Provide the (x, y) coordinate of the cell's center where the given text is located.  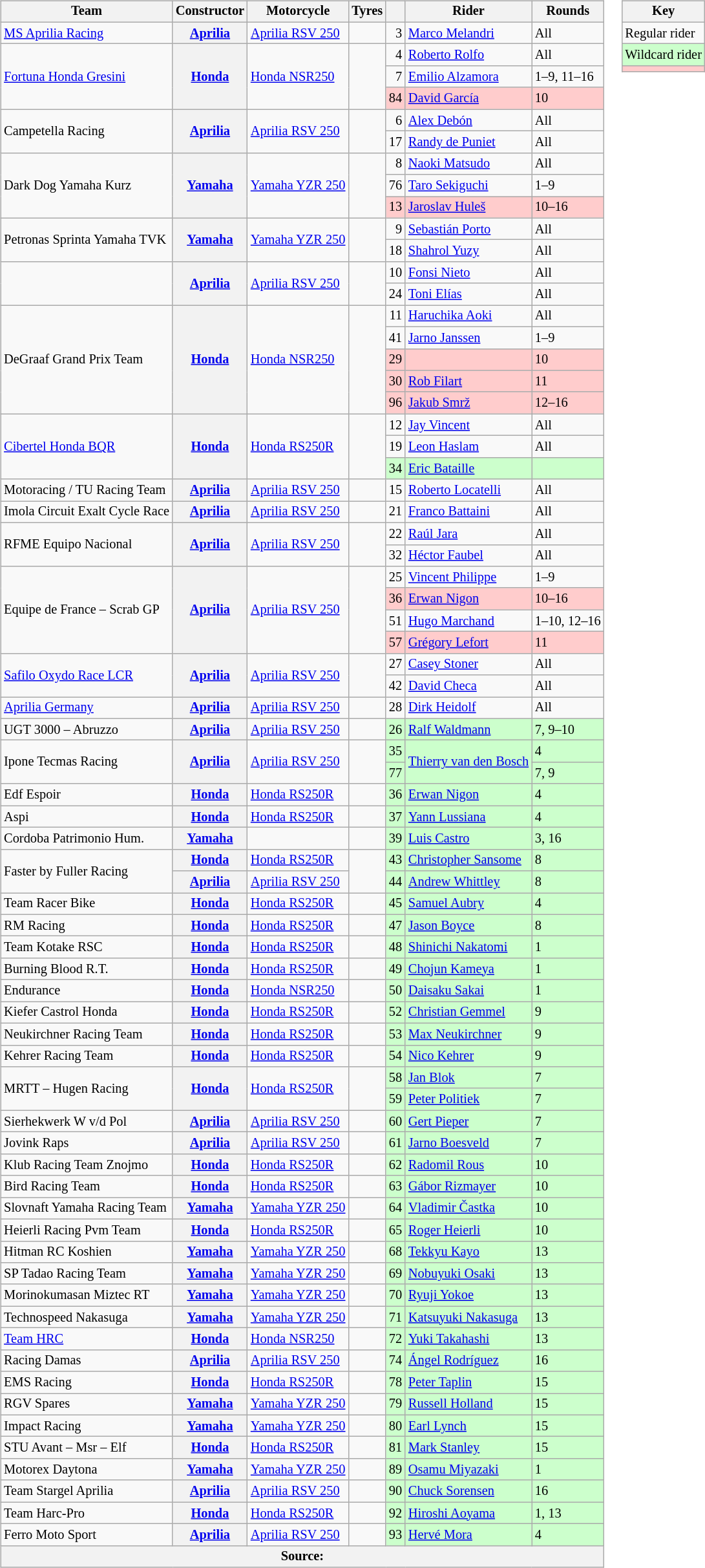
77 (395, 773)
Impact Racing (87, 1426)
Source: (302, 1556)
Grégory Lefort (468, 643)
17 (395, 142)
RGV Spares (87, 1404)
22 (395, 533)
45 (395, 904)
72 (395, 1339)
Imola Circuit Exalt Cycle Race (87, 512)
Hitman RC Koshien (87, 1252)
Morinokumasan Miztec RT (87, 1295)
Endurance (87, 991)
49 (395, 969)
Team Stargel Aprilia (87, 1491)
50 (395, 991)
Chuck Sorensen (468, 1491)
70 (395, 1295)
Osamu Miyazaki (468, 1470)
Vincent Philippe (468, 577)
90 (395, 1491)
MRTT – Hugen Racing (87, 1089)
Casey Stoner (468, 664)
84 (395, 98)
65 (395, 1230)
Nico Kehrer (468, 1056)
Rounds (568, 12)
68 (395, 1252)
30 (395, 381)
Team (87, 12)
7, 9–10 (568, 729)
29 (395, 360)
Kiefer Castrol Honda (87, 1013)
Hiroshi Aoyama (468, 1513)
Gert Pieper (468, 1121)
Chojun Kameya (468, 969)
RFME Equipo Nacional (87, 544)
Héctor Faubel (468, 555)
1–10, 12–16 (568, 621)
63 (395, 1187)
34 (395, 468)
Sierhekwerk W v/d Pol (87, 1121)
Jarno Janssen (468, 338)
Radomil Rous (468, 1165)
51 (395, 621)
Slovnaft Yamaha Racing Team (87, 1208)
Aprilia Germany (87, 708)
19 (395, 447)
47 (395, 925)
Team HRC (87, 1339)
Team Kotake RSC (87, 947)
Randy de Puniet (468, 142)
78 (395, 1382)
DeGraaf Grand Prix Team (87, 360)
42 (395, 686)
Vladimir Častka (468, 1208)
Andrew Whittley (468, 882)
Motoracing / TU Racing Team (87, 490)
Toni Elías (468, 294)
59 (395, 1099)
Raúl Jara (468, 533)
7, 9 (568, 773)
Christopher Sansome (468, 860)
Edf Espoir (87, 795)
Jovink Raps (87, 1143)
39 (395, 839)
Roberto Locatelli (468, 490)
Rider (468, 12)
Ferro Moto Sport (87, 1535)
12 (395, 425)
96 (395, 403)
Tekkyu Kayo (468, 1252)
71 (395, 1317)
Heierli Racing Pvm Team (87, 1230)
Samuel Aubry (468, 904)
Cibertel Honda BQR (87, 446)
Taro Sekiguchi (468, 186)
Eric Bataille (468, 468)
Shinichi Nakatomi (468, 947)
Christian Gemmel (468, 1013)
Russell Holland (468, 1404)
Daisaku Sakai (468, 991)
69 (395, 1274)
81 (395, 1448)
Kehrer Racing Team (87, 1056)
Dirk Heidolf (468, 708)
Nobuyuki Osaki (468, 1274)
Emilio Alzamora (468, 77)
28 (395, 708)
Alex Debón (468, 120)
Neukirchner Racing Team (87, 1034)
61 (395, 1143)
Yuki Takahashi (468, 1339)
Ipone Tecmas Racing (87, 762)
44 (395, 882)
Franco Battaini (468, 512)
Ryuji Yokoe (468, 1295)
Hugo Marchand (468, 621)
58 (395, 1078)
37 (395, 817)
1, 13 (568, 1513)
MS Aprilia Racing (87, 33)
21 (395, 512)
3 (395, 33)
UGT 3000 – Abruzzo (87, 729)
62 (395, 1165)
Cordoba Patrimonio Hum. (87, 839)
Ángel Rodríguez (468, 1360)
Technospeed Nakasuga (87, 1317)
54 (395, 1056)
52 (395, 1013)
12–16 (568, 403)
Safilo Oxydo Race LCR (87, 675)
Sebastián Porto (468, 229)
Jan Blok (468, 1078)
Team Racer Bike (87, 904)
Gábor Rizmayer (468, 1187)
Naoki Matsudo (468, 164)
David Checa (468, 686)
35 (395, 751)
Thierry van den Bosch (468, 762)
Key (663, 12)
David García (468, 98)
Haruchika Aoki (468, 316)
Ralf Waldmann (468, 729)
Dark Dog Yamaha Kurz (87, 185)
26 (395, 729)
Earl Lynch (468, 1426)
Jarno Boesveld (468, 1143)
Campetella Racing (87, 131)
Luis Castro (468, 839)
1–9, 11–16 (568, 77)
41 (395, 338)
Yann Lussiana (468, 817)
Aspi (87, 817)
Regular rider (663, 33)
Klub Racing Team Znojmo (87, 1165)
48 (395, 947)
Burning Blood R.T. (87, 969)
Mark Stanley (468, 1448)
Fortuna Honda Gresini (87, 76)
6 (395, 120)
Katsuyuki Nakasuga (468, 1317)
Constructor (210, 12)
Peter Politiek (468, 1099)
3, 16 (568, 839)
60 (395, 1121)
Peter Taplin (468, 1382)
EMS Racing (87, 1382)
Shahrol Yuzy (468, 251)
93 (395, 1535)
76 (395, 186)
53 (395, 1034)
25 (395, 577)
64 (395, 1208)
Jaroslav Huleš (468, 208)
Racing Damas (87, 1360)
Jason Boyce (468, 925)
43 (395, 860)
Tyres (367, 12)
57 (395, 643)
Leon Haslam (468, 447)
RM Racing (87, 925)
Rob Filart (468, 381)
Jakub Smrž (468, 403)
Fonsi Nieto (468, 273)
Motorcycle (298, 12)
32 (395, 555)
Marco Melandri (468, 33)
Hervé Mora (468, 1535)
79 (395, 1404)
74 (395, 1360)
Jay Vincent (468, 425)
Roger Heierli (468, 1230)
24 (395, 294)
80 (395, 1426)
18 (395, 251)
STU Avant – Msr – Elf (87, 1448)
Roberto Rolfo (468, 55)
Petronas Sprinta Yamaha TVK (87, 239)
27 (395, 664)
Bird Racing Team (87, 1187)
SP Tadao Racing Team (87, 1274)
89 (395, 1470)
Wildcard rider (663, 55)
Faster by Fuller Racing (87, 870)
Motorex Daytona (87, 1470)
Equipe de France – Scrab GP (87, 610)
Max Neukirchner (468, 1034)
92 (395, 1513)
Team Harc-Pro (87, 1513)
